Output the [x, y] coordinate of the center of the cell containing the given text.  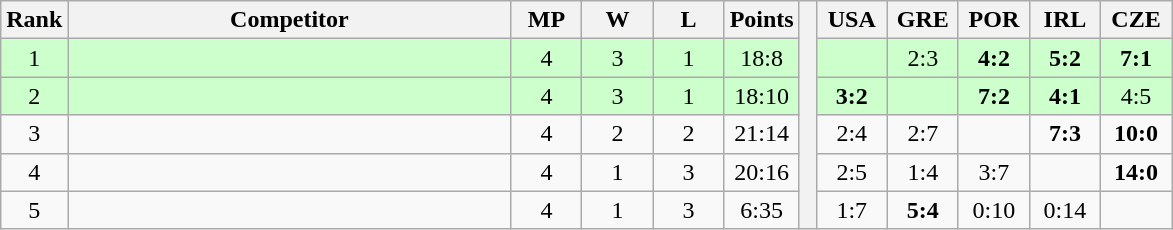
4:1 [1064, 96]
2:3 [922, 58]
14:0 [1136, 172]
POR [994, 20]
MP [546, 20]
7:3 [1064, 134]
Competitor [290, 20]
4:2 [994, 58]
USA [852, 20]
7:1 [1136, 58]
3:2 [852, 96]
5:2 [1064, 58]
2:5 [852, 172]
18:8 [762, 58]
5:4 [922, 210]
Rank [34, 20]
18:10 [762, 96]
10:0 [1136, 134]
Points [762, 20]
7:2 [994, 96]
4:5 [1136, 96]
5 [34, 210]
1:4 [922, 172]
2:7 [922, 134]
CZE [1136, 20]
W [618, 20]
1:7 [852, 210]
3:7 [994, 172]
2:4 [852, 134]
0:14 [1064, 210]
21:14 [762, 134]
GRE [922, 20]
20:16 [762, 172]
6:35 [762, 210]
IRL [1064, 20]
0:10 [994, 210]
L [688, 20]
